From the cell containing the given text, extract its center point as (X, Y) coordinate. 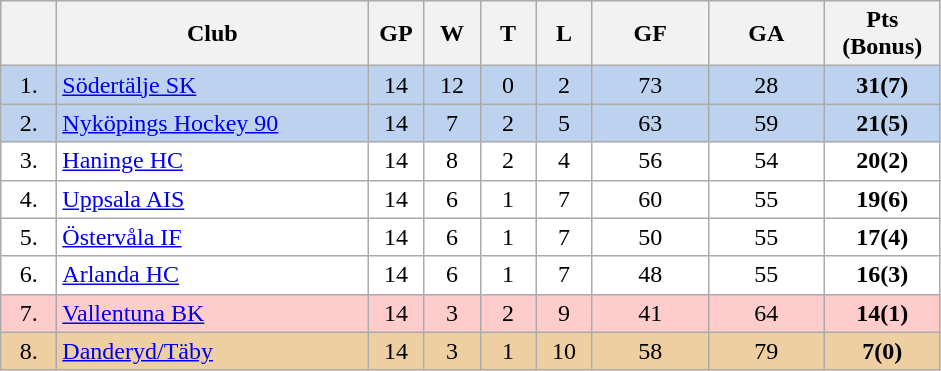
50 (650, 237)
Pts (Bonus) (882, 34)
1. (29, 85)
8 (452, 161)
Nyköpings Hockey 90 (212, 123)
8. (29, 351)
17(4) (882, 237)
59 (766, 123)
Södertälje SK (212, 85)
60 (650, 199)
41 (650, 313)
56 (650, 161)
GA (766, 34)
Uppsala AIS (212, 199)
Östervåla IF (212, 237)
GF (650, 34)
14(1) (882, 313)
5. (29, 237)
Vallentuna BK (212, 313)
79 (766, 351)
9 (564, 313)
T (508, 34)
L (564, 34)
5 (564, 123)
2. (29, 123)
21(5) (882, 123)
4 (564, 161)
Danderyd/Täby (212, 351)
Arlanda HC (212, 275)
GP (396, 34)
31(7) (882, 85)
54 (766, 161)
Haninge HC (212, 161)
3. (29, 161)
Club (212, 34)
28 (766, 85)
7. (29, 313)
10 (564, 351)
48 (650, 275)
W (452, 34)
4. (29, 199)
0 (508, 85)
64 (766, 313)
58 (650, 351)
73 (650, 85)
6. (29, 275)
20(2) (882, 161)
12 (452, 85)
19(6) (882, 199)
7(0) (882, 351)
16(3) (882, 275)
63 (650, 123)
